Scan for the cell matching the given text and deliver its (x, y) coordinate at center. 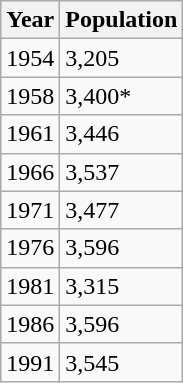
1971 (30, 210)
3,477 (122, 210)
1991 (30, 362)
1958 (30, 96)
3,315 (122, 286)
3,446 (122, 134)
1961 (30, 134)
1986 (30, 324)
1981 (30, 286)
Year (30, 20)
3,400* (122, 96)
3,205 (122, 58)
1954 (30, 58)
3,537 (122, 172)
1976 (30, 248)
1966 (30, 172)
Population (122, 20)
3,545 (122, 362)
